Output the [X, Y] coordinate of the center of the cell containing the given text.  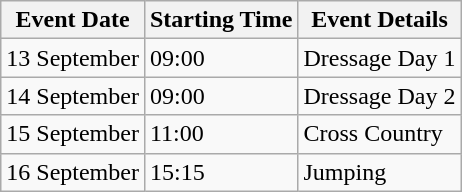
Cross Country [380, 134]
15:15 [221, 172]
13 September [73, 58]
Event Date [73, 20]
16 September [73, 172]
14 September [73, 96]
Starting Time [221, 20]
Event Details [380, 20]
Dressage Day 2 [380, 96]
15 September [73, 134]
Jumping [380, 172]
Dressage Day 1 [380, 58]
11:00 [221, 134]
